Find where the given text appears and provide that cell's center as (X, Y) coordinate. 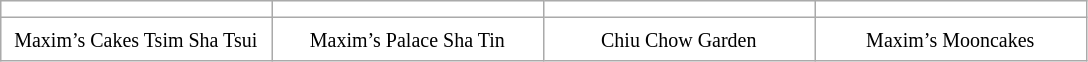
Maxim’s Cakes Tsim Sha Tsui (136, 39)
Maxim’s Mooncakes (950, 39)
Chiu Chow Garden (679, 39)
Maxim’s Palace Sha Tin (408, 39)
